Identify which cell holds the provided text, then report its [X, Y] central coordinate. 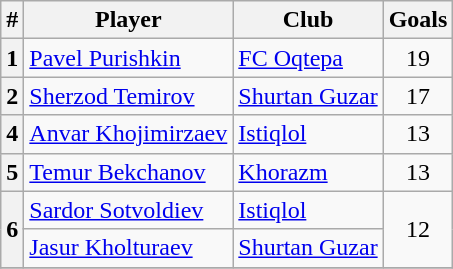
2 [12, 96]
Temur Bekchanov [128, 172]
Sherzod Temirov [128, 96]
Jasur Kholturaev [128, 248]
19 [418, 58]
# [12, 20]
4 [12, 134]
Player [128, 20]
FC Oqtepa [308, 58]
17 [418, 96]
Pavel Purishkin [128, 58]
5 [12, 172]
Sardor Sotvoldiev [128, 210]
1 [12, 58]
Club [308, 20]
12 [418, 229]
Goals [418, 20]
Anvar Khojimirzaev [128, 134]
6 [12, 229]
Khorazm [308, 172]
